Provide the [X, Y] coordinate of the cell's center where the given text is located.  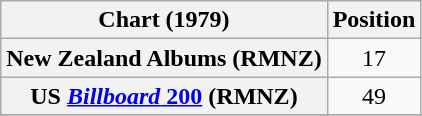
17 [374, 58]
Chart (1979) [164, 20]
US Billboard 200 (RMNZ) [164, 96]
49 [374, 96]
Position [374, 20]
New Zealand Albums (RMNZ) [164, 58]
